Capture the cell that displays the provided text and extract its [X, Y] central coordinate. 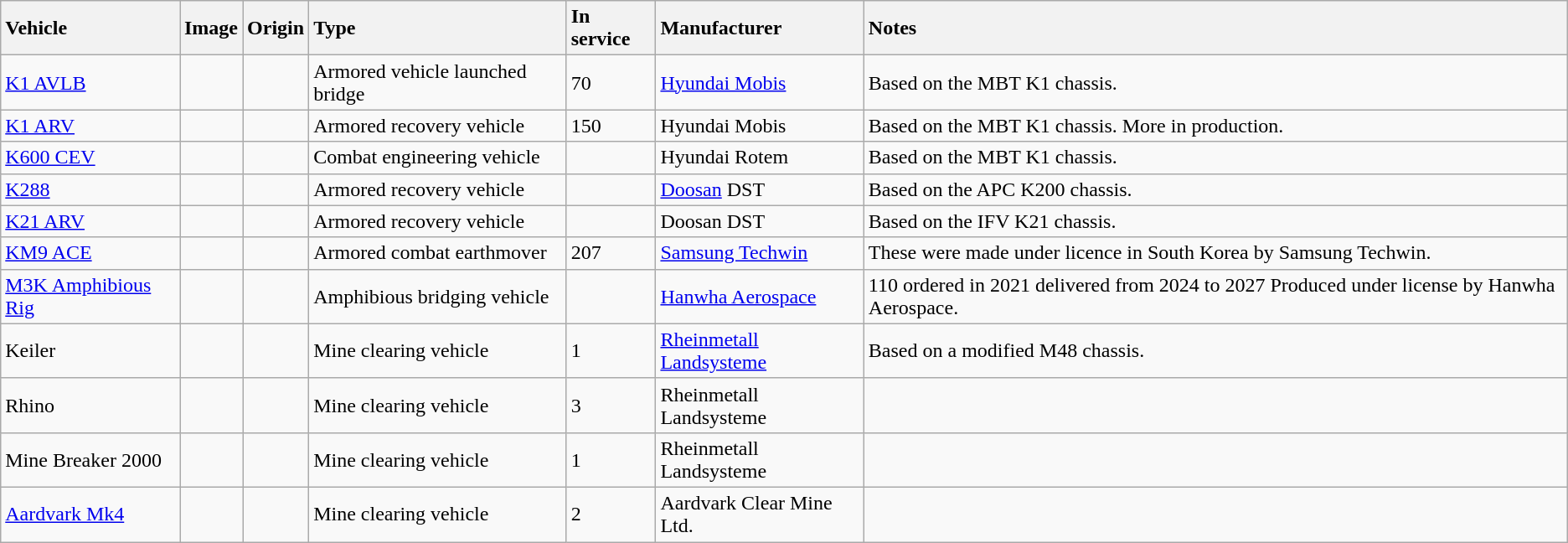
Samsung Techwin [760, 253]
K1 ARV [90, 126]
70 [611, 82]
Based on the MBT K1 chassis. More in production. [1215, 126]
Keiler [90, 350]
Type [438, 28]
KM9 ACE [90, 253]
Manufacturer [760, 28]
Vehicle [90, 28]
2 [611, 515]
Based on the APC K200 chassis. [1215, 189]
Aardvark Clear Mine Ltd. [760, 515]
Hyundai Rotem [760, 158]
150 [611, 126]
K600 CEV [90, 158]
These were made under licence in South Korea by Samsung Techwin. [1215, 253]
Aardvark Mk4 [90, 515]
207 [611, 253]
Mine Breaker 2000 [90, 459]
Amphibious bridging vehicle [438, 297]
In service [611, 28]
M3K Amphibious Rig [90, 297]
Hanwha Aerospace [760, 297]
K21 ARV [90, 221]
Based on a modified M48 chassis. [1215, 350]
Origin [276, 28]
Based on the IFV K21 chassis. [1215, 221]
Image [211, 28]
Armored combat earthmover [438, 253]
Combat engineering vehicle [438, 158]
Rhino [90, 406]
K1 AVLB [90, 82]
Notes [1215, 28]
3 [611, 406]
Armored vehicle launched bridge [438, 82]
110 ordered in 2021 delivered from 2024 to 2027 Produced under license by Hanwha Aerospace. [1215, 297]
K288 [90, 189]
